Find where the given text appears and provide that cell's center as (X, Y) coordinate. 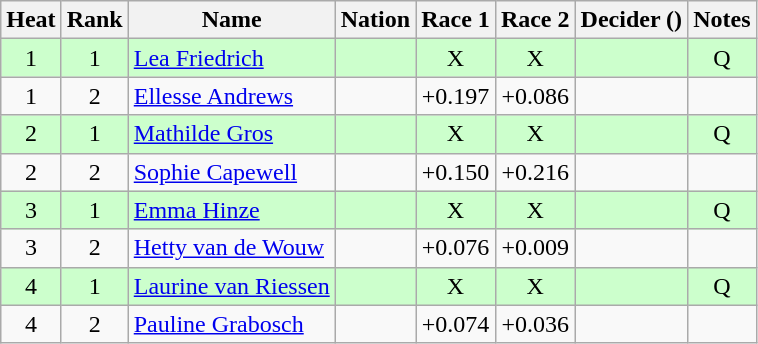
+0.076 (456, 248)
Lea Friedrich (232, 58)
Mathilde Gros (232, 134)
Sophie Capewell (232, 172)
Race 2 (535, 20)
Nation (375, 20)
+0.086 (535, 96)
Hetty van de Wouw (232, 248)
Laurine van Riessen (232, 286)
Race 1 (456, 20)
+0.074 (456, 324)
Emma Hinze (232, 210)
+0.009 (535, 248)
+0.197 (456, 96)
Rank (94, 20)
+0.216 (535, 172)
Decider () (632, 20)
Pauline Grabosch (232, 324)
Heat (31, 20)
+0.150 (456, 172)
+0.036 (535, 324)
Ellesse Andrews (232, 96)
Notes (722, 20)
Name (232, 20)
